Identify which cell holds the provided text, then report its [X, Y] central coordinate. 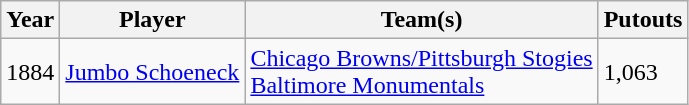
1884 [30, 72]
Putouts [643, 20]
Chicago Browns/Pittsburgh StogiesBaltimore Monumentals [422, 72]
Player [152, 20]
Year [30, 20]
Team(s) [422, 20]
1,063 [643, 72]
Jumbo Schoeneck [152, 72]
